Detect which cell encompasses the target text, then output its (x, y) center coordinate. 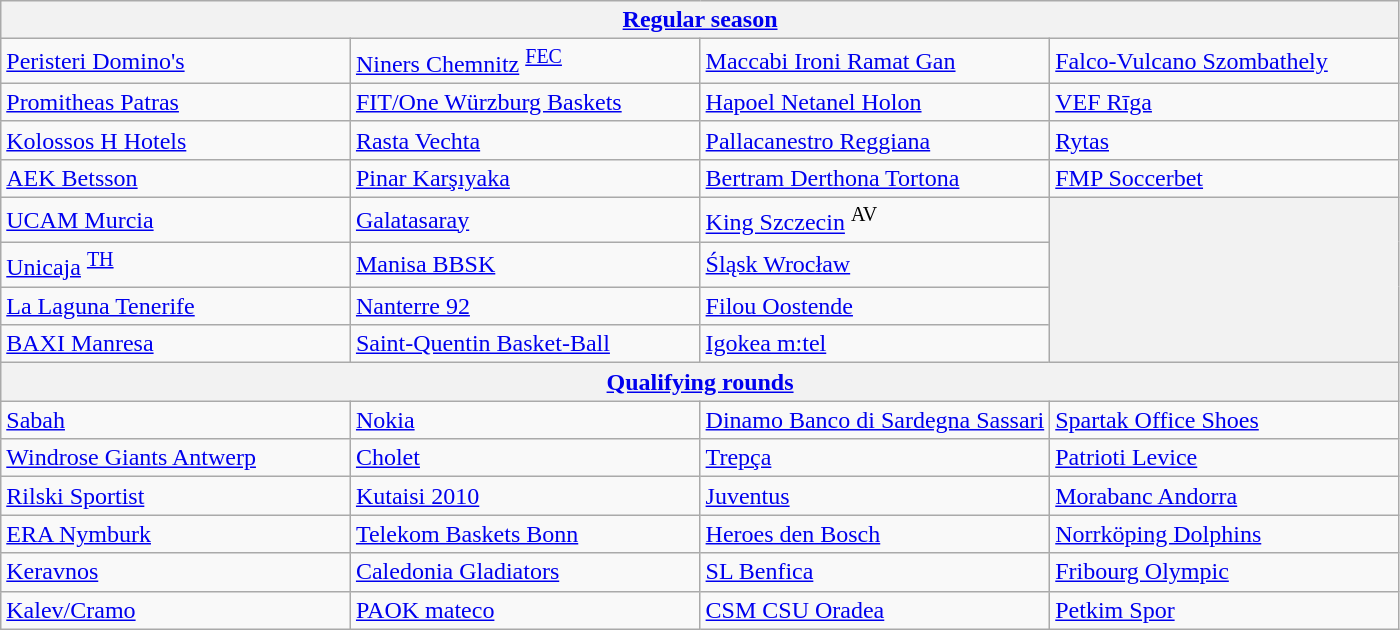
Peristeri Domino's (176, 62)
Juventus (875, 496)
Regular season (700, 20)
Manisa BBSK (525, 264)
Galatasaray (525, 220)
BAXI Manresa (176, 344)
Saint-Quentin Basket-Ball (525, 344)
Petkim Spor (1225, 610)
VEF Rīga (1225, 102)
Morabanc Andorra (1225, 496)
Norrköping Dolphins (1225, 534)
Kutaisi 2010 (525, 496)
Nokia (525, 420)
SL Benfica (875, 572)
Sabah (176, 420)
Kolossos H Hotels (176, 140)
FMP Soccerbet (1225, 178)
ERA Nymburk (176, 534)
FIT/One Würzburg Baskets (525, 102)
Niners Chemnitz FEC (525, 62)
Filou Oostende (875, 306)
Kalev/Cramo (176, 610)
Igokea m:tel (875, 344)
Heroes den Bosch (875, 534)
Caledonia Gladiators (525, 572)
Promitheas Patras (176, 102)
UCAM Murcia (176, 220)
King Szczecin AV (875, 220)
Rasta Vechta (525, 140)
Śląsk Wrocław (875, 264)
Patrioti Levice (1225, 458)
Keravnos (176, 572)
Pallacanestro Reggiana (875, 140)
Unicaja TH (176, 264)
La Laguna Tenerife (176, 306)
PAOK mateco (525, 610)
Rilski Sportist (176, 496)
Pinar Karşıyaka (525, 178)
Spartak Office Shoes (1225, 420)
Dinamo Banco di Sardegna Sassari (875, 420)
Nanterre 92 (525, 306)
Windrose Giants Antwerp (176, 458)
Bertram Derthona Tortona (875, 178)
Trepça (875, 458)
Rytas (1225, 140)
Hapoel Netanel Holon (875, 102)
Fribourg Olympic (1225, 572)
CSM CSU Oradea (875, 610)
Telekom Baskets Bonn (525, 534)
Falco-Vulcano Szombathely (1225, 62)
Maccabi Ironi Ramat Gan (875, 62)
Cholet (525, 458)
AEK Betsson (176, 178)
Qualifying rounds (700, 382)
